Pinpoint the cell where the given text exists, returning its (x, y) midpoint coordinate. 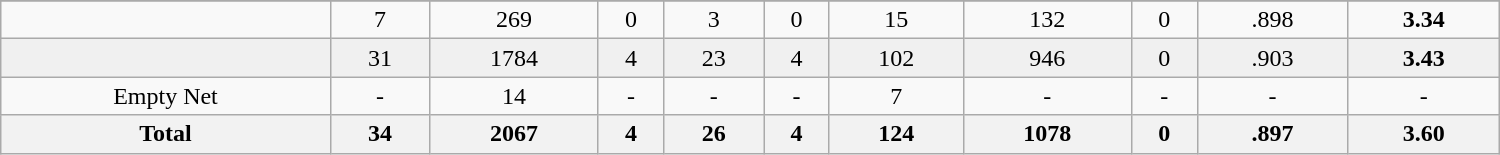
15 (896, 20)
31 (380, 58)
1078 (1047, 134)
124 (896, 134)
Total (166, 134)
3.60 (1424, 134)
Empty Net (166, 96)
132 (1047, 20)
.897 (1272, 134)
3 (714, 20)
.903 (1272, 58)
.898 (1272, 20)
3.34 (1424, 20)
23 (714, 58)
269 (514, 20)
26 (714, 134)
2067 (514, 134)
946 (1047, 58)
34 (380, 134)
1784 (514, 58)
3.43 (1424, 58)
102 (896, 58)
14 (514, 96)
